Provide the (x, y) coordinate of the cell's center where the given text is located.  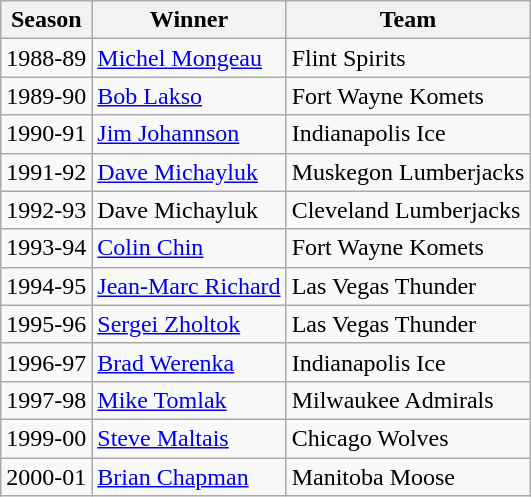
Sergei Zholtok (189, 324)
Team (408, 20)
Jim Johannson (189, 134)
Michel Mongeau (189, 58)
1999-00 (46, 438)
1994-95 (46, 286)
1990-91 (46, 134)
Jean-Marc Richard (189, 286)
Mike Tomlak (189, 400)
Manitoba Moose (408, 477)
Cleveland Lumberjacks (408, 210)
1997-98 (46, 400)
1988-89 (46, 58)
Chicago Wolves (408, 438)
Season (46, 20)
1991-92 (46, 172)
Milwaukee Admirals (408, 400)
Colin Chin (189, 248)
Muskegon Lumberjacks (408, 172)
1992-93 (46, 210)
Brian Chapman (189, 477)
1995-96 (46, 324)
Bob Lakso (189, 96)
1993-94 (46, 248)
1989-90 (46, 96)
1996-97 (46, 362)
Steve Maltais (189, 438)
Winner (189, 20)
Flint Spirits (408, 58)
2000-01 (46, 477)
Brad Werenka (189, 362)
